For the text-containing cell, return its midpoint in [x, y] coordinate format. 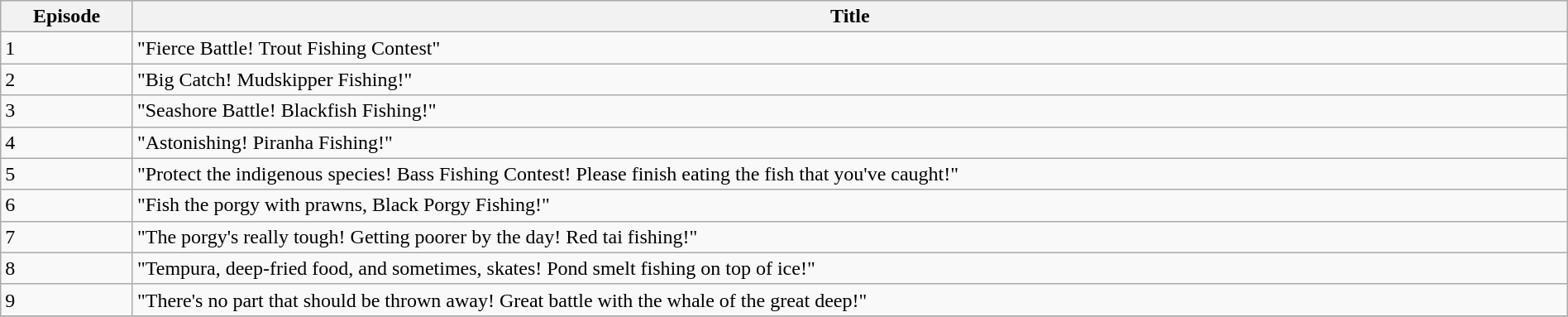
6 [67, 205]
1 [67, 48]
2 [67, 79]
"Astonishing! Piranha Fishing!" [850, 142]
3 [67, 111]
"Fish the porgy with prawns, Black Porgy Fishing!" [850, 205]
4 [67, 142]
9 [67, 300]
5 [67, 174]
Title [850, 17]
"Tempura, deep-fried food, and sometimes, skates! Pond smelt fishing on top of ice!" [850, 268]
"Fierce Battle! Trout Fishing Contest" [850, 48]
"Protect the indigenous species! Bass Fishing Contest! Please finish eating the fish that you've caught!" [850, 174]
7 [67, 237]
"The porgy's really tough! Getting poorer by the day! Red tai fishing!" [850, 237]
Episode [67, 17]
8 [67, 268]
"Big Catch! Mudskipper Fishing!" [850, 79]
"Seashore Battle! Blackfish Fishing!" [850, 111]
"There's no part that should be thrown away! Great battle with the whale of the great deep!" [850, 300]
